Determine the [X, Y] coordinate at the center of the cell enclosing the given text.  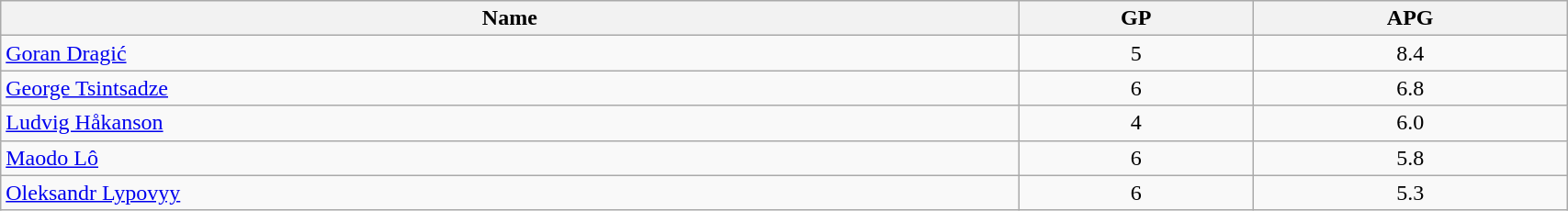
6.8 [1411, 88]
George Tsintsadze [510, 88]
Maodo Lô [510, 158]
Ludvig Håkanson [510, 123]
8.4 [1411, 53]
APG [1411, 18]
5.3 [1411, 193]
GP [1136, 18]
Name [510, 18]
5 [1136, 53]
Goran Dragić [510, 53]
5.8 [1411, 158]
4 [1136, 123]
6.0 [1411, 123]
Oleksandr Lypovyy [510, 193]
